Pinpoint the cell where the given text exists, returning its (X, Y) midpoint coordinate. 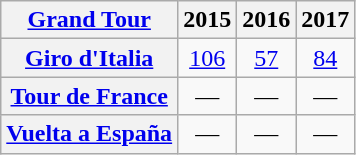
2016 (266, 20)
Grand Tour (90, 20)
Tour de France (90, 96)
Vuelta a España (90, 134)
57 (266, 58)
2017 (326, 20)
Giro d'Italia (90, 58)
84 (326, 58)
106 (208, 58)
2015 (208, 20)
